From the cell containing the given text, extract its center point as (x, y) coordinate. 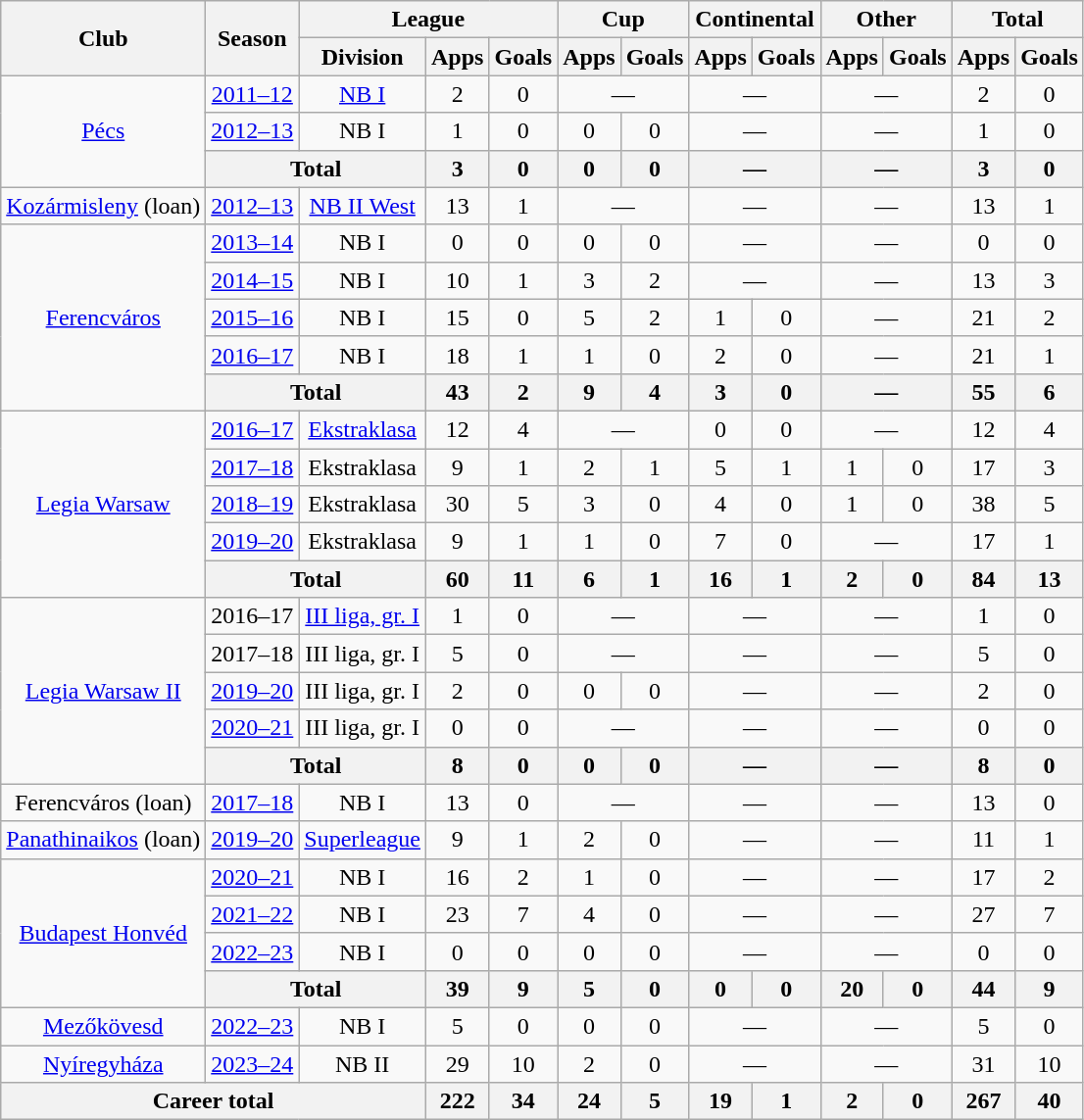
24 (589, 1101)
2011–12 (253, 94)
Career total (214, 1101)
2015–16 (253, 317)
Mezőkövesd (104, 1026)
40 (1050, 1101)
Continental (755, 20)
30 (458, 505)
39 (458, 989)
29 (458, 1063)
60 (458, 579)
Kozármisleny (loan) (104, 206)
League (428, 20)
Ferencváros (loan) (104, 803)
Superleague (363, 840)
2023–24 (253, 1063)
38 (983, 505)
19 (720, 1101)
Season (253, 38)
55 (983, 392)
20 (852, 989)
Club (104, 38)
Budapest Honvéd (104, 933)
2014–15 (253, 280)
Cup (623, 20)
Legia Warsaw (104, 504)
Pécs (104, 131)
Panathinaikos (loan) (104, 840)
15 (458, 317)
27 (983, 914)
2021–22 (253, 914)
18 (458, 355)
34 (523, 1101)
222 (458, 1101)
43 (458, 392)
84 (983, 579)
NB II West (363, 206)
Legia Warsaw II (104, 691)
Ferencváros (104, 317)
NB II (363, 1063)
44 (983, 989)
23 (458, 914)
Nyíregyháza (104, 1063)
Division (363, 57)
2018–19 (253, 505)
267 (983, 1101)
Other (886, 20)
31 (983, 1063)
2013–14 (253, 243)
